Return the [X, Y] coordinate for the center point of the cell that contains the specified text.  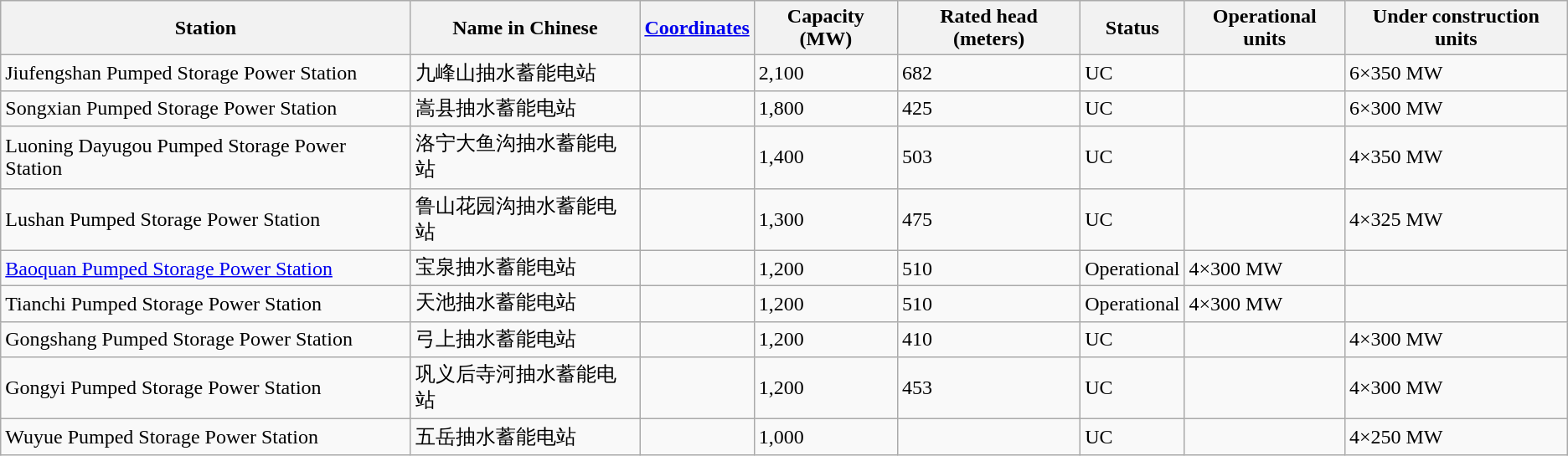
1,300 [826, 219]
弓上抽水蓄能电站 [525, 340]
Baoquan Pumped Storage Power Station [206, 268]
453 [988, 388]
2,100 [826, 74]
Luoning Dayugou Pumped Storage Power Station [206, 157]
Status [1132, 28]
Gongshang Pumped Storage Power Station [206, 340]
4×350 MW [1456, 157]
Station [206, 28]
巩义后寺河抽水蓄能电站 [525, 388]
Tianchi Pumped Storage Power Station [206, 305]
鲁山花园沟抽水蓄能电站 [525, 219]
Gongyi Pumped Storage Power Station [206, 388]
1,000 [826, 437]
1,800 [826, 109]
五岳抽水蓄能电站 [525, 437]
410 [988, 340]
503 [988, 157]
Rated head (meters) [988, 28]
4×325 MW [1456, 219]
682 [988, 74]
1,400 [826, 157]
425 [988, 109]
嵩县抽水蓄能电站 [525, 109]
475 [988, 219]
Operational units [1265, 28]
Capacity (MW) [826, 28]
Under construction units [1456, 28]
4×250 MW [1456, 437]
Songxian Pumped Storage Power Station [206, 109]
九峰山抽水蓄能电站 [525, 74]
6×350 MW [1456, 74]
Jiufengshan Pumped Storage Power Station [206, 74]
天池抽水蓄能电站 [525, 305]
宝泉抽水蓄能电站 [525, 268]
Name in Chinese [525, 28]
洛宁大鱼沟抽水蓄能电站 [525, 157]
Wuyue Pumped Storage Power Station [206, 437]
6×300 MW [1456, 109]
Lushan Pumped Storage Power Station [206, 219]
Coordinates [697, 28]
